Scan for the cell matching the given text and deliver its (x, y) coordinate at center. 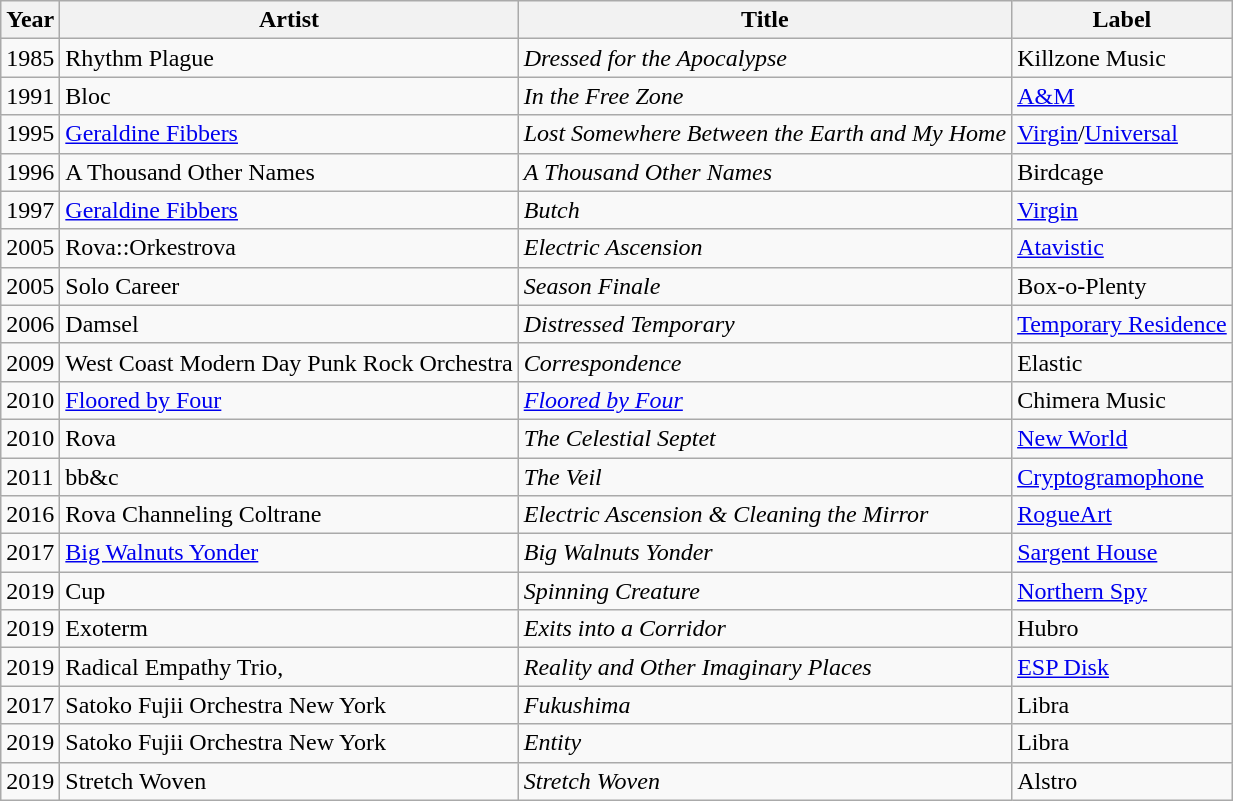
West Coast Modern Day Punk Rock Orchestra (289, 362)
Electric Ascension (764, 248)
Virgin (1122, 210)
New World (1122, 438)
2009 (30, 362)
2006 (30, 324)
ESP Disk (1122, 667)
Elastic (1122, 362)
Rhythm Plague (289, 58)
RogueArt (1122, 515)
Correspondence (764, 362)
A&M (1122, 96)
Chimera Music (1122, 400)
bb&c (289, 477)
1996 (30, 172)
Electric Ascension & Cleaning the Mirror (764, 515)
1991 (30, 96)
Label (1122, 20)
Rova::Orkestrova (289, 248)
Killzone Music (1122, 58)
Fukushima (764, 705)
In the Free Zone (764, 96)
Lost Somewhere Between the Earth and My Home (764, 134)
Spinning Creature (764, 591)
Birdcage (1122, 172)
Cryptogramophone (1122, 477)
Temporary Residence (1122, 324)
2011 (30, 477)
Solo Career (289, 286)
2016 (30, 515)
Dressed for the Apocalypse (764, 58)
Year (30, 20)
Artist (289, 20)
Distressed Temporary (764, 324)
Atavistic (1122, 248)
Alstro (1122, 781)
Rova (289, 438)
Cup (289, 591)
Virgin/Universal (1122, 134)
Box-o-Plenty (1122, 286)
Bloc (289, 96)
1985 (30, 58)
The Celestial Septet (764, 438)
Title (764, 20)
The Veil (764, 477)
Reality and Other Imaginary Places (764, 667)
Hubro (1122, 629)
Exoterm (289, 629)
1997 (30, 210)
Damsel (289, 324)
Radical Empathy Trio, (289, 667)
Northern Spy (1122, 591)
1995 (30, 134)
Rova Channeling Coltrane (289, 515)
Butch (764, 210)
Exits into a Corridor (764, 629)
Season Finale (764, 286)
Entity (764, 743)
Sargent House (1122, 553)
